Identify which cell holds the provided text, then report its [x, y] central coordinate. 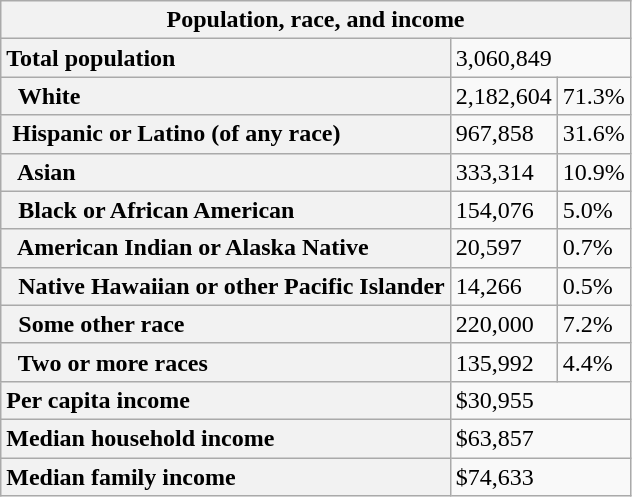
2,182,604 [504, 96]
3,060,849 [540, 58]
Black or African American [226, 210]
0.7% [594, 248]
71.3% [594, 96]
14,266 [504, 286]
Median household income [226, 438]
Some other race [226, 324]
Population, race, and income [316, 20]
333,314 [504, 172]
$63,857 [540, 438]
31.6% [594, 134]
7.2% [594, 324]
4.4% [594, 362]
Per capita income [226, 400]
Median family income [226, 477]
White [226, 96]
Native Hawaiian or other Pacific Islander [226, 286]
967,858 [504, 134]
American Indian or Alaska Native [226, 248]
Hispanic or Latino (of any race) [226, 134]
Two or more races [226, 362]
20,597 [504, 248]
$74,633 [540, 477]
0.5% [594, 286]
154,076 [504, 210]
Asian [226, 172]
Total population [226, 58]
220,000 [504, 324]
10.9% [594, 172]
135,992 [504, 362]
5.0% [594, 210]
$30,955 [540, 400]
